Locate the cell with the specified text and output its (x, y) center coordinate. 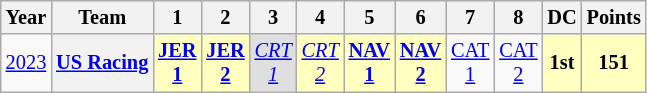
8 (518, 17)
4 (320, 17)
Team (102, 17)
DC (562, 17)
151 (614, 63)
CAT1 (470, 63)
1 (177, 17)
2 (225, 17)
NAV2 (420, 63)
5 (370, 17)
Points (614, 17)
Year (26, 17)
NAV1 (370, 63)
7 (470, 17)
2023 (26, 63)
6 (420, 17)
1st (562, 63)
CAT2 (518, 63)
JER2 (225, 63)
CRT1 (274, 63)
JER1 (177, 63)
CRT2 (320, 63)
US Racing (102, 63)
3 (274, 17)
